Provide the (x, y) coordinate of the cell's center where the given text is located.  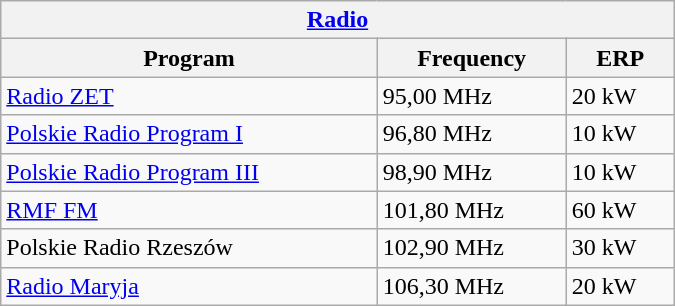
Program (189, 58)
Frequency (472, 58)
106,30 MHz (472, 286)
Radio ZET (189, 96)
30 kW (620, 248)
98,90 MHz (472, 172)
102,90 MHz (472, 248)
Polskie Radio Program III (189, 172)
Polskie Radio Rzeszów (189, 248)
96,80 MHz (472, 134)
ERP (620, 58)
Radio Maryja (189, 286)
60 kW (620, 210)
Polskie Radio Program I (189, 134)
RMF FM (189, 210)
95,00 MHz (472, 96)
Radio (338, 20)
101,80 MHz (472, 210)
